Identify which cell holds the provided text, then report its (x, y) central coordinate. 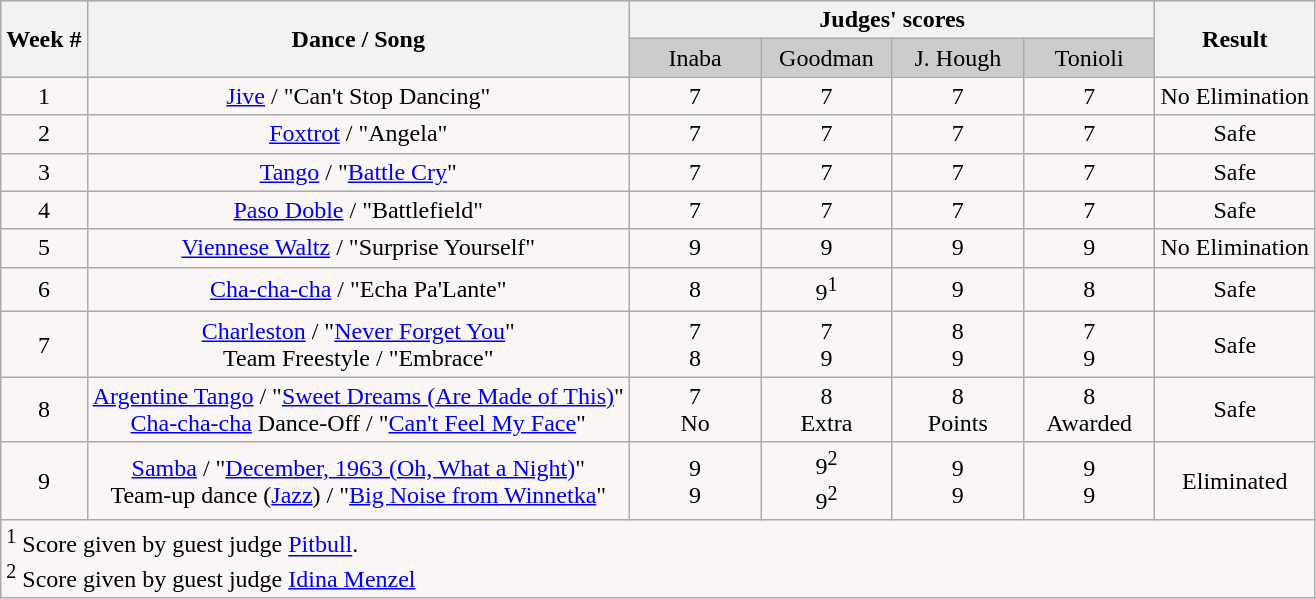
2 (44, 134)
8Awarded (1088, 410)
Jive / "Can't Stop Dancing" (358, 96)
89 (958, 344)
7No (694, 410)
Dance / Song (358, 39)
91 (826, 290)
Paso Doble / "Battlefield" (358, 210)
Tonioli (1088, 58)
3 (44, 172)
Judges' scores (892, 20)
1 Score given by guest judge Pitbull.2 Score given by guest judge Idina Menzel (658, 559)
Goodman (826, 58)
Cha-cha-cha / "Echa Pa'Lante" (358, 290)
78 (694, 344)
8Points (958, 410)
Argentine Tango / "Sweet Dreams (Are Made of This)" Cha-cha-cha Dance-Off / "Can't Feel My Face" (358, 410)
1 (44, 96)
9292 (826, 481)
Tango / "Battle Cry" (358, 172)
Viennese Waltz / "Surprise Yourself" (358, 248)
5 (44, 248)
Eliminated (1235, 481)
6 (44, 290)
Week # (44, 39)
8Extra (826, 410)
Charleston / "Never Forget You" Team Freestyle / "Embrace" (358, 344)
J. Hough (958, 58)
Inaba (694, 58)
Foxtrot / "Angela" (358, 134)
Result (1235, 39)
4 (44, 210)
Samba / "December, 1963 (Oh, What a Night)" Team-up dance (Jazz) / "Big Noise from Winnetka" (358, 481)
